From the cell containing the given text, extract its center point as (x, y) coordinate. 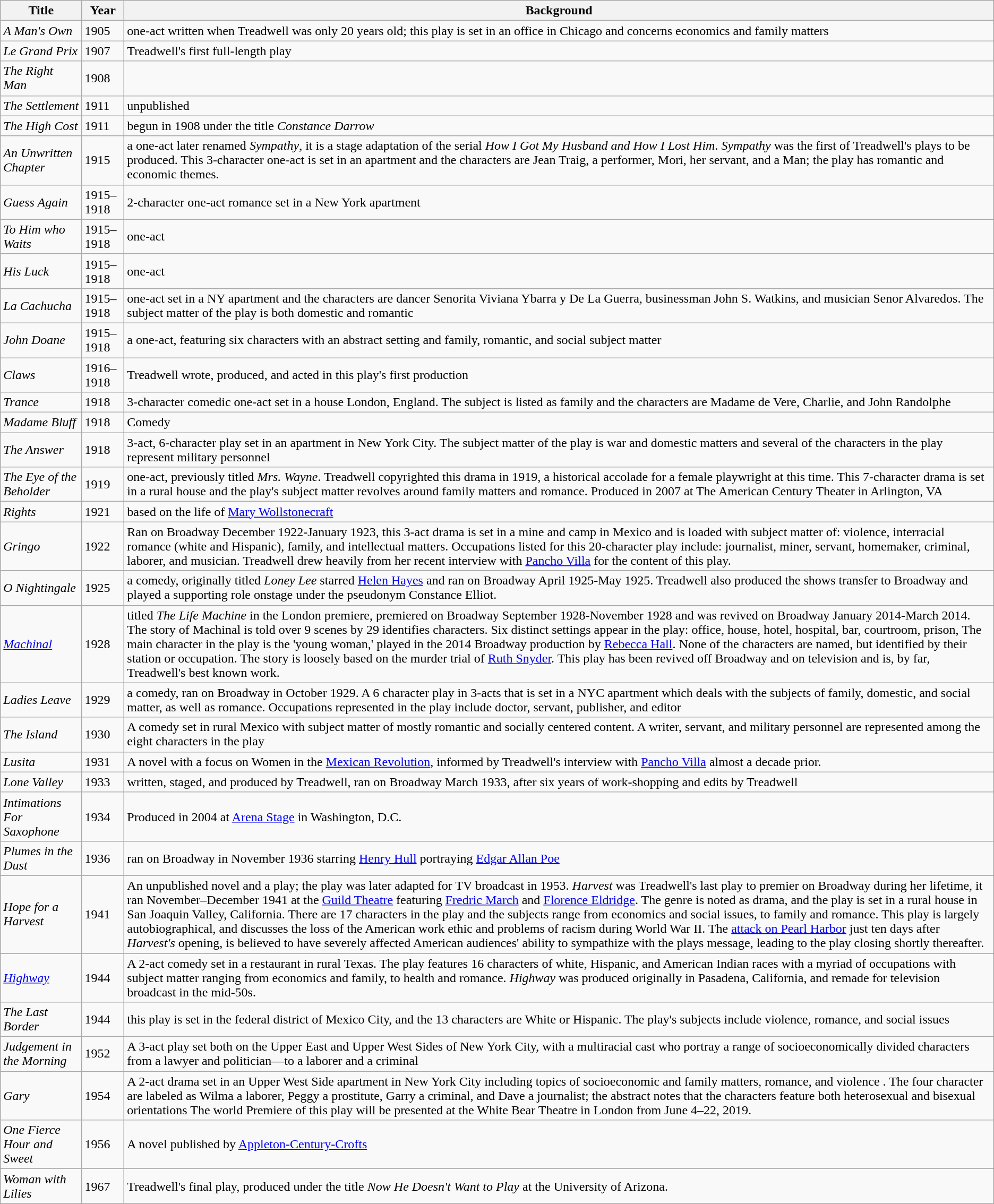
Produced in 2004 at Arena Stage in Washington, D.C. (559, 816)
Machinal (41, 644)
A novel with a focus on Women in the Mexican Revolution, informed by Treadwell's interview with Pancho Villa almost a decade prior. (559, 762)
1933 (103, 782)
1954 (103, 1096)
Treadwell's first full-length play (559, 51)
To Him who Waits (41, 237)
The Eye of the Beholder (41, 484)
1919 (103, 484)
1925 (103, 588)
1967 (103, 1186)
1915 (103, 160)
one-act written when Treadwell was only 20 years old; this play is set in an office in Chicago and concerns economics and family matters (559, 31)
1952 (103, 1054)
1929 (103, 700)
His Luck (41, 271)
Trance (41, 402)
1916–1918 (103, 375)
1905 (103, 31)
Lone Valley (41, 782)
Gary (41, 1096)
Woman with Lilies (41, 1186)
1928 (103, 644)
1931 (103, 762)
1930 (103, 735)
The Island (41, 735)
1921 (103, 512)
The Last Border (41, 1019)
O Nightingale (41, 588)
Year (103, 11)
unpublished (559, 106)
Background (559, 11)
One Fierce Hour and Sweet (41, 1145)
1936 (103, 858)
Claws (41, 375)
1941 (103, 914)
John Doane (41, 340)
Comedy (559, 423)
Treadwell wrote, produced, and acted in this play's first production (559, 375)
a one-act, featuring six characters with an abstract setting and family, romantic, and social subject matter (559, 340)
Le Grand Prix (41, 51)
Intimations For Saxophone (41, 816)
The Right Man (41, 79)
written, staged, and produced by Treadwell, ran on Broadway March 1933, after six years of work-shopping and edits by Treadwell (559, 782)
Madame Bluff (41, 423)
2-character one-act romance set in a New York apartment (559, 202)
Gringo (41, 546)
Guess Again (41, 202)
A Man's Own (41, 31)
A novel published by Appleton-Century-Crofts (559, 1145)
Rights (41, 512)
Title (41, 11)
1922 (103, 546)
1907 (103, 51)
1908 (103, 79)
The High Cost (41, 126)
1956 (103, 1145)
La Cachucha (41, 306)
Ladies Leave (41, 700)
based on the life of Mary Wollstonecraft (559, 512)
ran on Broadway in November 1936 starring Henry Hull portraying Edgar Allan Poe (559, 858)
The Settlement (41, 106)
Treadwell's final play, produced under the title Now He Doesn't Want to Play at the University of Arizona. (559, 1186)
1934 (103, 816)
Lusita (41, 762)
An Unwritten Chapter (41, 160)
Highway (41, 978)
Judgement in the Morning (41, 1054)
The Answer (41, 450)
Plumes in the Dust (41, 858)
Hope for a Harvest (41, 914)
begun in 1908 under the title Constance Darrow (559, 126)
